Extract the (x, y) coordinate from the center of the cell holding the provided text.  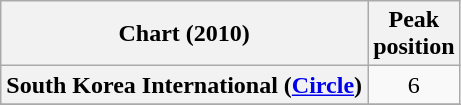
Chart (2010) (184, 34)
Peakposition (414, 34)
6 (414, 85)
South Korea International (Circle) (184, 85)
